Extract the [x, y] coordinate from the center of the cell holding the provided text.  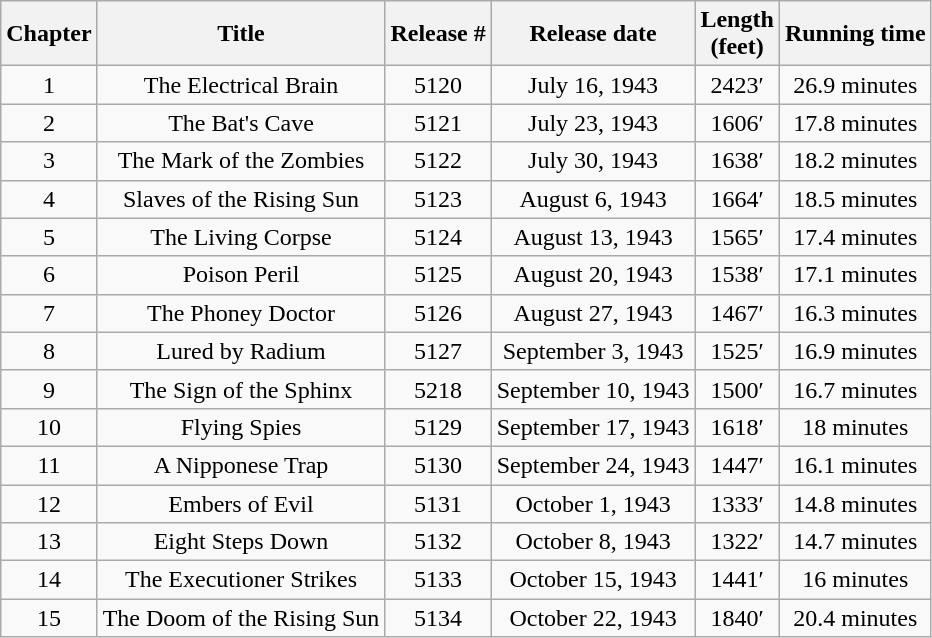
The Bat's Cave [241, 123]
September 24, 1943 [593, 465]
5124 [438, 237]
16.1 minutes [855, 465]
Slaves of the Rising Sun [241, 199]
August 27, 1943 [593, 313]
13 [49, 542]
5218 [438, 389]
20.4 minutes [855, 618]
1447′ [737, 465]
3 [49, 161]
10 [49, 427]
1606′ [737, 123]
1618′ [737, 427]
Flying Spies [241, 427]
5125 [438, 275]
Lured by Radium [241, 351]
16.3 minutes [855, 313]
5134 [438, 618]
18 minutes [855, 427]
October 1, 1943 [593, 503]
12 [49, 503]
Embers of Evil [241, 503]
The Phoney Doctor [241, 313]
October 8, 1943 [593, 542]
5133 [438, 580]
1565′ [737, 237]
5131 [438, 503]
5122 [438, 161]
17.4 minutes [855, 237]
14 [49, 580]
August 6, 1943 [593, 199]
18.5 minutes [855, 199]
October 15, 1943 [593, 580]
1 [49, 85]
The Electrical Brain [241, 85]
Chapter [49, 34]
16.9 minutes [855, 351]
1664′ [737, 199]
8 [49, 351]
16 minutes [855, 580]
July 16, 1943 [593, 85]
The Sign of the Sphinx [241, 389]
October 22, 1943 [593, 618]
1525′ [737, 351]
July 30, 1943 [593, 161]
9 [49, 389]
15 [49, 618]
5120 [438, 85]
1322′ [737, 542]
5132 [438, 542]
Eight Steps Down [241, 542]
Release # [438, 34]
The Executioner Strikes [241, 580]
18.2 minutes [855, 161]
1500′ [737, 389]
The Living Corpse [241, 237]
1538′ [737, 275]
5126 [438, 313]
Running time [855, 34]
1467′ [737, 313]
Title [241, 34]
14.7 minutes [855, 542]
July 23, 1943 [593, 123]
August 20, 1943 [593, 275]
5123 [438, 199]
5129 [438, 427]
September 17, 1943 [593, 427]
Poison Peril [241, 275]
7 [49, 313]
2 [49, 123]
A Nipponese Trap [241, 465]
17.1 minutes [855, 275]
2423′ [737, 85]
August 13, 1943 [593, 237]
1441′ [737, 580]
September 3, 1943 [593, 351]
5127 [438, 351]
14.8 minutes [855, 503]
5 [49, 237]
September 10, 1943 [593, 389]
4 [49, 199]
Release date [593, 34]
1638′ [737, 161]
1333′ [737, 503]
6 [49, 275]
The Doom of the Rising Sun [241, 618]
16.7 minutes [855, 389]
1840′ [737, 618]
Length(feet) [737, 34]
26.9 minutes [855, 85]
The Mark of the Zombies [241, 161]
11 [49, 465]
5130 [438, 465]
17.8 minutes [855, 123]
5121 [438, 123]
